Pinpoint the cell where the given text exists, returning its [x, y] midpoint coordinate. 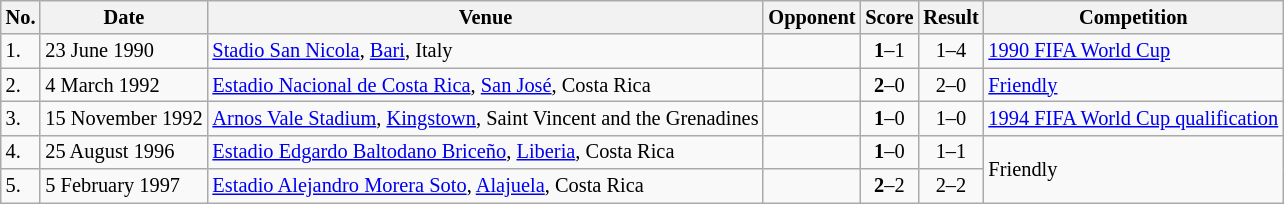
2. [21, 85]
Estadio Alejandro Morera Soto, Alajuela, Costa Rica [486, 186]
Estadio Edgardo Baltodano Briceño, Liberia, Costa Rica [486, 152]
25 August 1996 [124, 152]
Estadio Nacional de Costa Rica, San José, Costa Rica [486, 85]
Arnos Vale Stadium, Kingstown, Saint Vincent and the Grenadines [486, 118]
1–4 [950, 51]
3. [21, 118]
Competition [1134, 17]
5 February 1997 [124, 186]
4. [21, 152]
23 June 1990 [124, 51]
Stadio San Nicola, Bari, Italy [486, 51]
4 March 1992 [124, 85]
15 November 1992 [124, 118]
1. [21, 51]
1994 FIFA World Cup qualification [1134, 118]
Score [889, 17]
No. [21, 17]
1990 FIFA World Cup [1134, 51]
Date [124, 17]
5. [21, 186]
Result [950, 17]
Venue [486, 17]
Opponent [812, 17]
